Search for the cell housing the specified text and yield its [x, y] center coordinate. 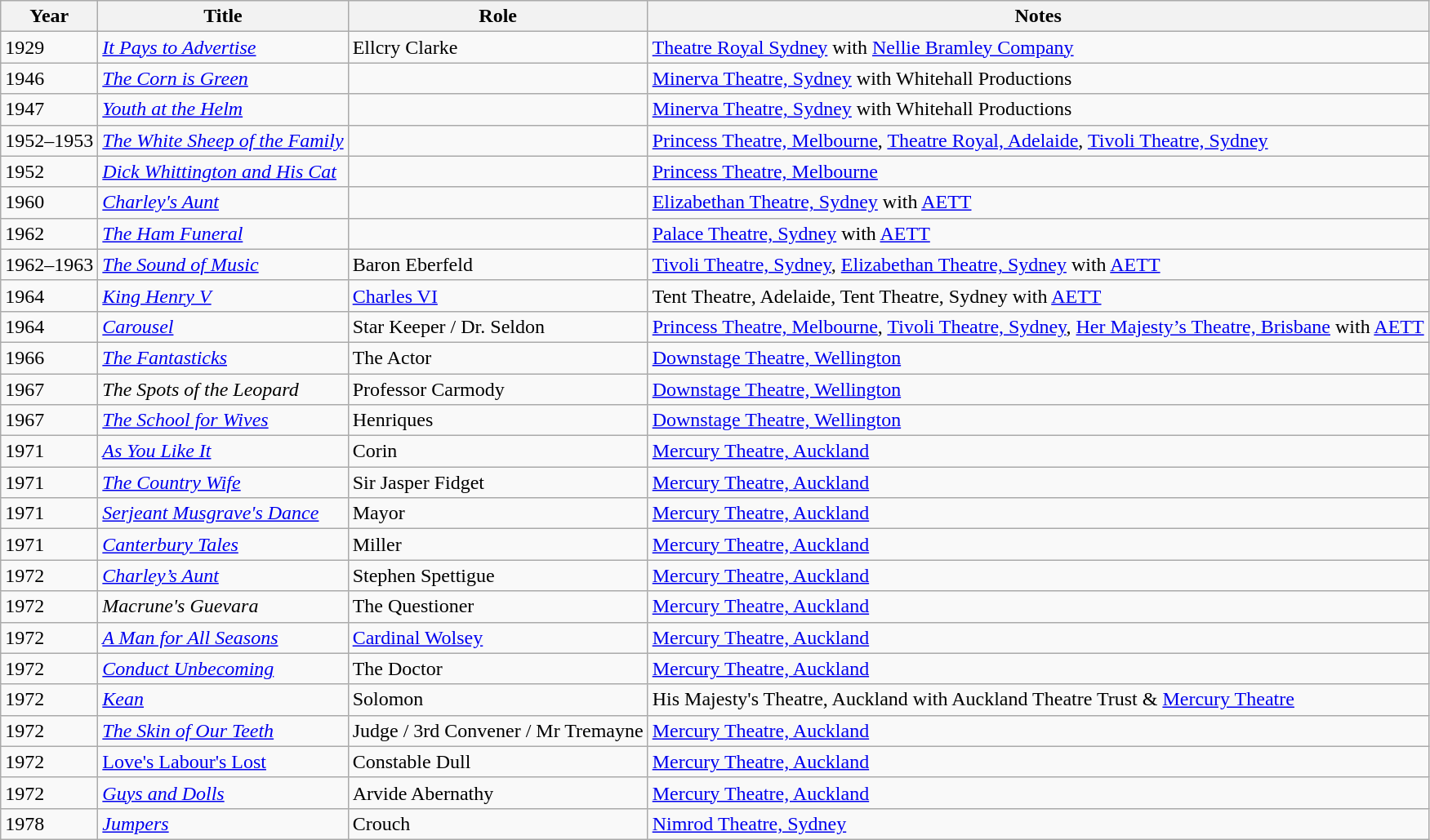
Kean [223, 700]
The Actor [498, 358]
Notes [1038, 16]
The Doctor [498, 669]
A Man for All Seasons [223, 638]
Guys and Dolls [223, 793]
1929 [49, 47]
Solomon [498, 700]
Canterbury Tales [223, 544]
As You Like It [223, 451]
The Sound of Music [223, 264]
Crouch [498, 824]
Professor Carmody [498, 389]
Youth at the Helm [223, 109]
1947 [49, 109]
1978 [49, 824]
Dick Whittington and His Cat [223, 171]
1962 [49, 233]
Princess Theatre, Melbourne [1038, 171]
Tivoli Theatre, Sydney, Elizabethan Theatre, Sydney with AETT [1038, 264]
Serjeant Musgrave's Dance [223, 513]
Jumpers [223, 824]
Sir Jasper Fidget [498, 482]
Conduct Unbecoming [223, 669]
Palace Theatre, Sydney with AETT [1038, 233]
His Majesty's Theatre, Auckland with Auckland Theatre Trust & Mercury Theatre [1038, 700]
Title [223, 16]
The School for Wives [223, 420]
Stephen Spettigue [498, 576]
Charles VI [498, 296]
Elizabethan Theatre, Sydney with AETT [1038, 202]
Arvide Abernathy [498, 793]
Macrune's Guevara [223, 607]
The Skin of Our Teeth [223, 731]
Princess Theatre, Melbourne, Theatre Royal, Adelaide, Tivoli Theatre, Sydney [1038, 140]
Charley’s Aunt [223, 576]
Nimrod Theatre, Sydney [1038, 824]
1960 [49, 202]
The Spots of the Leopard [223, 389]
It Pays to Advertise [223, 47]
Role [498, 16]
The Questioner [498, 607]
The Fantasticks [223, 358]
1952–1953 [49, 140]
Princess Theatre, Melbourne, Tivoli Theatre, Sydney, Her Majesty’s Theatre, Brisbane with AETT [1038, 327]
The Country Wife [223, 482]
Corin [498, 451]
Cardinal Wolsey [498, 638]
1966 [49, 358]
Year [49, 16]
Judge / 3rd Convener / Mr Tremayne [498, 731]
Miller [498, 544]
Charley's Aunt [223, 202]
Mayor [498, 513]
Carousel [223, 327]
Tent Theatre, Adelaide, Tent Theatre, Sydney with AETT [1038, 296]
Star Keeper / Dr. Seldon [498, 327]
Henriques [498, 420]
1962–1963 [49, 264]
1946 [49, 78]
Constable Dull [498, 762]
The White Sheep of the Family [223, 140]
Love's Labour's Lost [223, 762]
The Corn is Green [223, 78]
King Henry V [223, 296]
Theatre Royal Sydney with Nellie Bramley Company [1038, 47]
The Ham Funeral [223, 233]
1952 [49, 171]
Baron Eberfeld [498, 264]
Ellcry Clarke [498, 47]
